Scan for the cell matching the given text and deliver its (X, Y) coordinate at center. 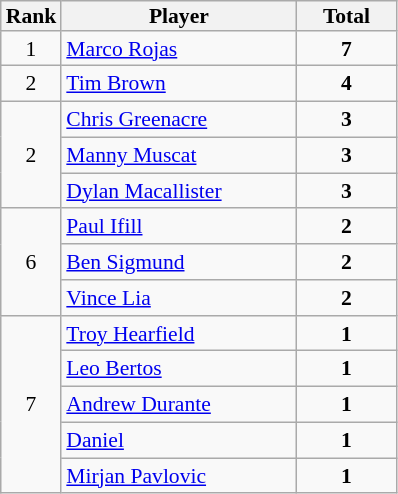
Rank (32, 16)
Marco Rojas (178, 49)
Player (178, 16)
Manny Muscat (178, 156)
Daniel (178, 441)
Paul Ifill (178, 227)
Troy Hearfield (178, 334)
Leo Bertos (178, 369)
Chris Greenacre (178, 120)
6 (32, 262)
Ben Sigmund (178, 262)
Tim Brown (178, 84)
Dylan Macallister (178, 191)
4 (346, 84)
Andrew Durante (178, 405)
Vince Lia (178, 298)
Total (346, 16)
Mirjan Pavlovic (178, 476)
